Capture the cell that displays the provided text and extract its [x, y] central coordinate. 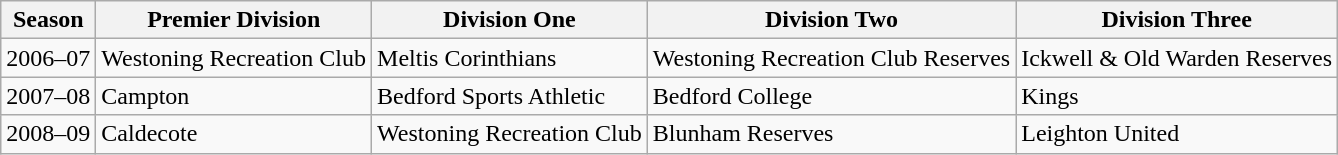
Premier Division [234, 20]
Division One [510, 20]
Caldecote [234, 134]
Bedford Sports Athletic [510, 96]
Season [48, 20]
2007–08 [48, 96]
Division Two [831, 20]
2006–07 [48, 58]
2008–09 [48, 134]
Leighton United [1177, 134]
Ickwell & Old Warden Reserves [1177, 58]
Campton [234, 96]
Meltis Corinthians [510, 58]
Division Three [1177, 20]
Bedford College [831, 96]
Kings [1177, 96]
Westoning Recreation Club Reserves [831, 58]
Blunham Reserves [831, 134]
